Find where the given text appears and provide that cell's center as (X, Y) coordinate. 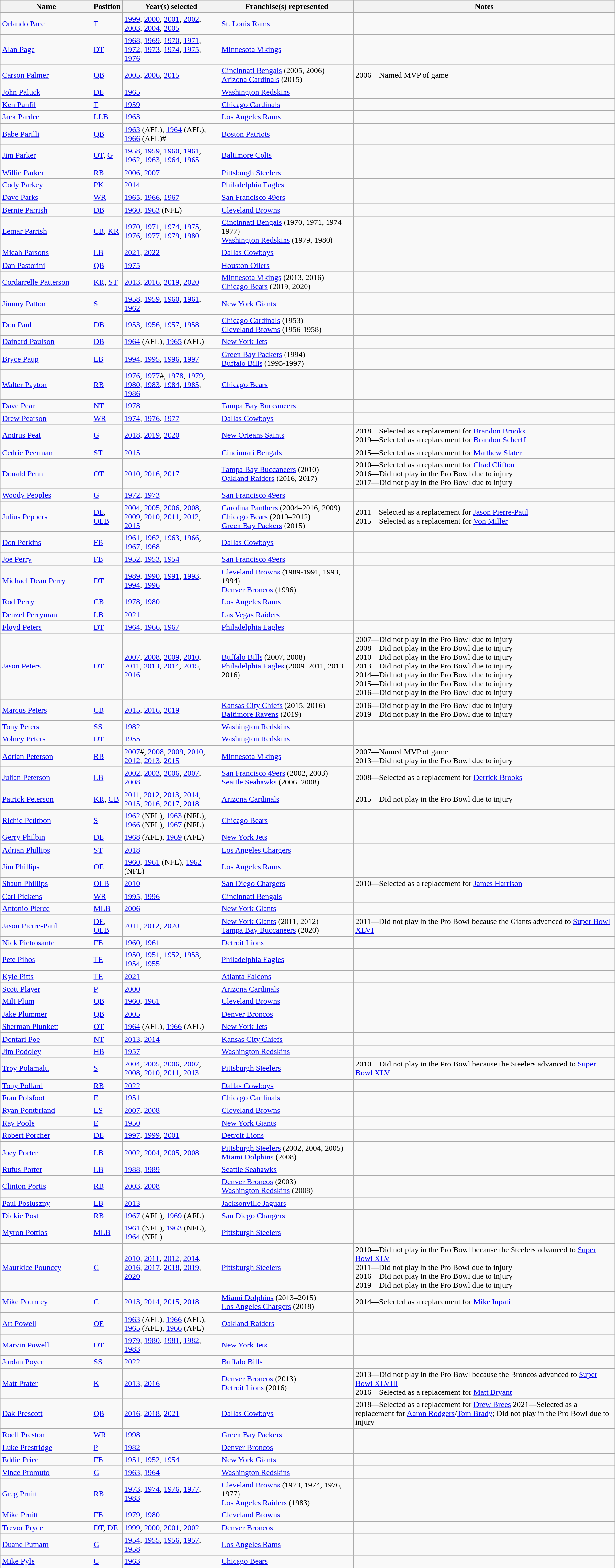
1997, 1999, 2001 (171, 1135)
Carl Pickens (46, 896)
Dontari Poe (46, 1039)
Adrian Peterson (46, 756)
OLB (107, 884)
Milt Plum (46, 1001)
Position (107, 7)
Baltimore Colts (287, 155)
2011, 2012, 2020 (171, 925)
2010—Did not play in the Pro Bowl because the Steelers advanced to Super Bowl XLV (484, 1068)
2007, 2008 (171, 1111)
1978 (171, 406)
Walter Payton (46, 385)
Luke Prestridge (46, 1447)
2015—Selected as a replacement for Matthew Slater (484, 452)
2011—Did not play in the Pro Bowl because the Giants advanced to Super Bowl XLVI (484, 925)
1952, 1953, 1954 (171, 559)
Sherman Plunkett (46, 1026)
Denver Broncos (2013) Detroit Lions (2016) (287, 1383)
Don Paul (46, 325)
2015, 2016, 2019 (171, 710)
1967 (AFL), 1969 (AFL) (171, 1216)
1976, 1977#, 1978, 1979, 1980, 1983, 1984, 1985, 1986 (171, 385)
Jim Parker (46, 155)
DT, DE (107, 1528)
Mike Pyle (46, 1561)
Shaun Phillips (46, 884)
2008—Selected as a replacement for Derrick Brooks (484, 778)
Patrick Peterson (46, 799)
2005 (171, 1014)
Mike Pruitt (46, 1515)
Art Powell (46, 1323)
Kansas City Chiefs (2015, 2016) Baltimore Ravens (2019) (287, 710)
1953, 1956, 1957, 1958 (171, 325)
New York Giants (2011, 2012) Tampa Bay Buccaneers (2020) (287, 925)
2010 (171, 884)
KR, CB (107, 799)
Buffalo Bills (2007, 2008) Philadelphia Eagles (2009–2011, 2013–2016) (287, 666)
Los Angeles Chargers (287, 850)
Fran Polsfoot (46, 1098)
Year(s) selected (171, 7)
1979, 1980 (171, 1515)
1998 (171, 1435)
1989, 1990, 1991, 1993, 1994, 1996 (171, 581)
2016—Did not play in the Pro Bowl due to injury 2019—Did not play in the Pro Bowl due to injury (484, 710)
Cordarrelle Patterson (46, 282)
Julian Peterson (46, 778)
1965 (171, 92)
1960, 1961 (NFL), 1962 (NFL) (171, 867)
1965, 1966, 1967 (171, 197)
2002, 2003, 2006, 2007, 2008 (171, 778)
Minnesota Vikings (2013, 2016) Chicago Bears (2019, 2020) (287, 282)
1968, 1969, 1970, 1971, 1972, 1973, 1974, 1975, 1976 (171, 49)
Kyle Pitts (46, 976)
2007#, 2008, 2009, 2010, 2012, 2013, 2015 (171, 756)
2010—Selected as a replacement for Chad Clifton 2016—Did not play in the Pro Bowl due to injury 2017—Did not play in the Pro Bowl due to injury (484, 474)
St. Louis Rams (287, 24)
Volney Peters (46, 739)
Woody Peoples (46, 495)
Green Bay Packers (287, 1435)
2004, 2005, 2006, 2008, 2009, 2010, 2011, 2012, 2015 (171, 517)
Kansas City Chiefs (287, 1039)
Marvin Powell (46, 1345)
Jake Plummer (46, 1014)
Notes (484, 7)
Michael Dean Perry (46, 581)
2013, 2016, 2019, 2020 (171, 282)
Denver Broncos (2003)Washington Redskins (2008) (287, 1186)
1957 (171, 1051)
1975 (171, 265)
Ryan Pontbriand (46, 1111)
Micah Parsons (46, 253)
Carolina Panthers (2004–2016, 2009) Chicago Bears (2010–2012) Green Bay Packers (2015) (287, 517)
2011—Selected as a replacement for Jason Pierre-Paul 2015—Selected as a replacement for Von Miller (484, 517)
1973, 1974, 1976, 1977, 1983 (171, 1494)
2013 (171, 1203)
Franchise(s) represented (287, 7)
Joey Porter (46, 1152)
2013, 2014 (171, 1039)
Willie Parker (46, 172)
1963, 1964 (171, 1472)
Greg Pruitt (46, 1494)
Miami Dolphins (2013–2015) Los Angeles Chargers (2018) (287, 1302)
2015—Did not play in the Pro Bowl due to injury (484, 799)
Tony Pollard (46, 1086)
KR, ST (107, 282)
1972, 1973 (171, 495)
Pete Pihos (46, 960)
1951 (171, 1098)
1979, 1980, 1981, 1982, 1983 (171, 1345)
2018, 2019, 2020 (171, 435)
Chicago Cardinals (1953)Cleveland Browns (1956-1958) (287, 325)
LS (107, 1111)
2010—Selected as a replacement for James Harrison (484, 884)
Troy Polamalu (46, 1068)
2014 (171, 185)
Jimmy Patton (46, 304)
1963 (AFL), 1964 (AFL), 1966 (AFL)# (171, 134)
Rufus Porter (46, 1169)
2005, 2006, 2015 (171, 75)
1959 (171, 105)
Carson Palmer (46, 75)
Cincinnati Bengals (2005, 2006)Arizona Cardinals (2015) (287, 75)
2004, 2005, 2006, 2007, 2008, 2010, 2011, 2013 (171, 1068)
Andrus Peat (46, 435)
Joe Perry (46, 559)
2015 (171, 452)
Seattle Seahawks (287, 1169)
1961, 1962, 1963, 1966, 1967, 1968 (171, 542)
1974, 1976, 1977 (171, 418)
2013, 2016 (171, 1383)
Dave Pear (46, 406)
2006 (171, 909)
2006, 2007 (171, 172)
Drew Pearson (46, 418)
Paul Posluszny (46, 1203)
Cody Parkey (46, 185)
CB, KR (107, 231)
Alan Page (46, 49)
Jack Pardee (46, 117)
Clinton Portis (46, 1186)
John Paluck (46, 92)
1958, 1959, 1960, 1961, 1962 (171, 304)
Duane Putnam (46, 1545)
Robert Porcher (46, 1135)
1968 (AFL), 1969 (AFL) (171, 837)
Nick Pietrosante (46, 943)
Ken Panfil (46, 105)
Myron Pottios (46, 1232)
2013—Did not play in the Pro Bowl because the Broncos advanced to Super Bowl XLVIII 2016—Selected as a replacement for Matt Bryant (484, 1383)
1999, 2000, 2001, 2002, 2003, 2004, 2005 (171, 24)
PK (107, 185)
Eddie Price (46, 1460)
Jacksonville Jaguars (287, 1203)
Oakland Raiders (287, 1323)
Vince Promuto (46, 1472)
Las Vegas Raiders (287, 615)
2021, 2022 (171, 253)
HB (107, 1051)
1954, 1955, 1956, 1957, 1958 (171, 1545)
2016, 2018, 2021 (171, 1414)
Jim Phillips (46, 867)
Buffalo Bills (287, 1362)
Richie Petitbon (46, 820)
Tony Peters (46, 727)
1962 (NFL), 1963 (NFL), 1966 (NFL), 1967 (NFL) (171, 820)
Babe Parilli (46, 134)
1988, 1989 (171, 1169)
2018—Selected as a replacement for Drew Brees 2021—Selected as a replacement for Aaron Rodgers/Tom Brady; Did not play in the Pro Bowl due to injury (484, 1414)
2018—Selected as a replacement for Brandon Brooks 2019—Selected as a replacement for Brandon Scherff (484, 435)
San Francisco 49ers (2002, 2003) Seattle Seahawks (2006–2008) (287, 778)
Bernie Parrish (46, 210)
Cleveland Browns (1989-1991, 1993, 1994)Denver Broncos (1996) (287, 581)
1978, 1980 (171, 602)
1951, 1952, 1954 (171, 1460)
Matt Prater (46, 1383)
New Orleans Saints (287, 435)
OT, G (107, 155)
1963 (AFL), 1966 (AFL), 1965 (AFL), 1966 (AFL) (171, 1323)
1960, 1963 (NFL) (171, 210)
Dak Prescott (46, 1414)
1955 (171, 739)
1964 (AFL), 1965 (AFL) (171, 342)
Tampa Bay Buccaneers (2010) Oakland Raiders (2016, 2017) (287, 474)
Ray Poole (46, 1123)
1950 (171, 1123)
Dave Parks (46, 197)
1964, 1966, 1967 (171, 627)
Julius Peppers (46, 517)
2003, 2008 (171, 1186)
2014—Selected as a replacement for Mike Iupati (484, 1302)
Tampa Bay Buccaneers (287, 406)
1958, 1959, 1960, 1961, 1962, 1963, 1964, 1965 (171, 155)
Green Bay Packers (1994)Buffalo Bills (1995-1997) (287, 359)
1950, 1951, 1952, 1953, 1954, 1955 (171, 960)
Jason Peters (46, 666)
2006—Named MVP of game (484, 75)
Orlando Pace (46, 24)
Cincinnati Bengals (1970, 1971, 1974–1977) Washington Redskins (1979, 1980) (287, 231)
Donald Penn (46, 474)
Houston Oilers (287, 265)
2000 (171, 989)
Rod Perry (46, 602)
Don Perkins (46, 542)
Roell Preston (46, 1435)
2010, 2016, 2017 (171, 474)
Jordan Poyer (46, 1362)
Antonio Pierce (46, 909)
Maurkice Pouncey (46, 1267)
Atlanta Falcons (287, 976)
1970, 1971, 1974, 1975, 1976, 1977, 1979, 1980 (171, 231)
1964 (AFL), 1966 (AFL) (171, 1026)
1961 (NFL), 1963 (NFL), 1964 (NFL) (171, 1232)
Lemar Parrish (46, 231)
2018 (171, 850)
Floyd Peters (46, 627)
Mike Pouncey (46, 1302)
Adrian Phillips (46, 850)
Cleveland Browns (1973, 1974, 1976, 1977)Los Angeles Raiders (1983) (287, 1494)
Dan Pastorini (46, 265)
Name (46, 7)
2007, 2008, 2009, 2010, 2011, 2013, 2014, 2015, 2016 (171, 666)
Bryce Paup (46, 359)
2002, 2004, 2005, 2008 (171, 1152)
Boston Patriots (287, 134)
Denzel Perryman (46, 615)
2013, 2014, 2015, 2018 (171, 1302)
K (107, 1383)
2011, 2012, 2013, 2014, 2015, 2016, 2017, 2018 (171, 799)
1999, 2000, 2001, 2002 (171, 1528)
Pittsburgh Steelers (2002, 2004, 2005)Miami Dolphins (2008) (287, 1152)
2010, 2011, 2012, 2014, 2016, 2017, 2018, 2019, 2020 (171, 1267)
2007—Named MVP of game2013—Did not play in the Pro Bowl due to injury (484, 756)
Gerry Philbin (46, 837)
1995, 1996 (171, 896)
Jason Pierre-Paul (46, 925)
Dainard Paulson (46, 342)
Dickie Post (46, 1216)
LLB (107, 117)
Cedric Peerman (46, 452)
Trevor Pryce (46, 1528)
Scott Player (46, 989)
1994, 1995, 1996, 1997 (171, 359)
Marcus Peters (46, 710)
Jim Podoley (46, 1051)
